Provide the [x, y] coordinate of the cell's center where the given text is located.  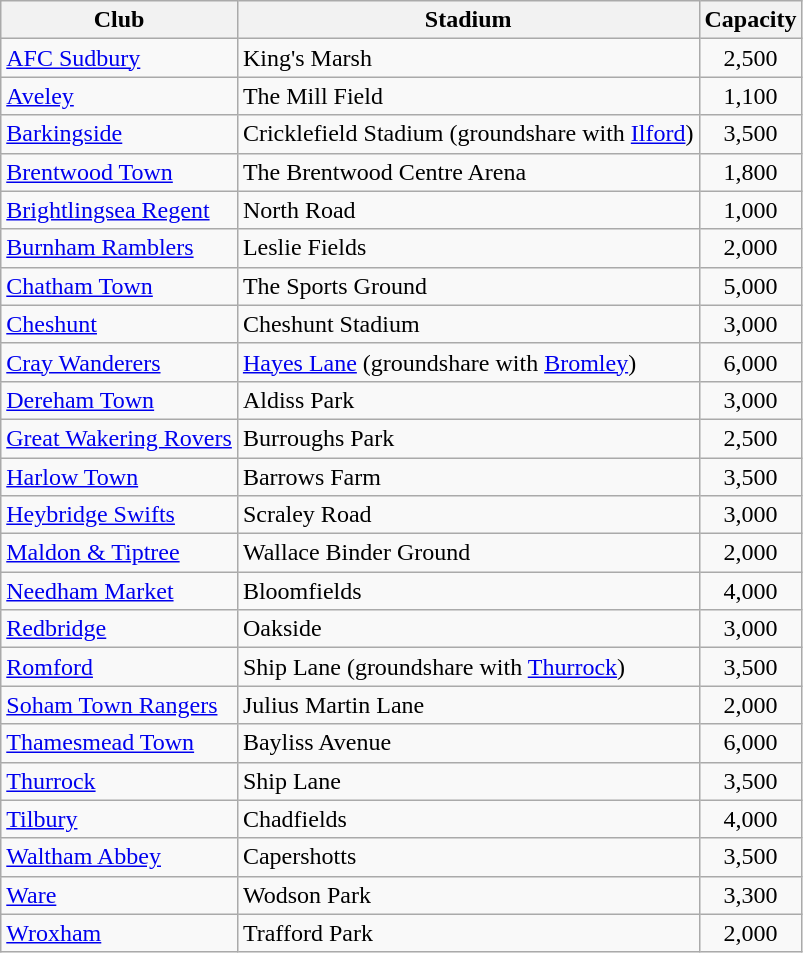
AFC Sudbury [120, 58]
Thurrock [120, 781]
Dereham Town [120, 400]
Club [120, 20]
Wroxham [120, 933]
Thamesmead Town [120, 743]
Barrows Farm [468, 477]
Cheshunt [120, 324]
Romford [120, 667]
North Road [468, 210]
The Mill Field [468, 96]
Capacity [750, 20]
Aldiss Park [468, 400]
Julius Martin Lane [468, 705]
The Sports Ground [468, 286]
Burnham Ramblers [120, 248]
Chadfields [468, 819]
Heybridge Swifts [120, 515]
Leslie Fields [468, 248]
Harlow Town [120, 477]
Soham Town Rangers [120, 705]
1,800 [750, 172]
Trafford Park [468, 933]
Maldon & Tiptree [120, 553]
Capershotts [468, 857]
1,100 [750, 96]
Scraley Road [468, 515]
Tilbury [120, 819]
Great Wakering Rovers [120, 438]
Bayliss Avenue [468, 743]
Stadium [468, 20]
Ship Lane [468, 781]
1,000 [750, 210]
5,000 [750, 286]
Ware [120, 895]
Burroughs Park [468, 438]
Oakside [468, 629]
Wallace Binder Ground [468, 553]
Ship Lane (groundshare with Thurrock) [468, 667]
Bloomfields [468, 591]
Needham Market [120, 591]
Wodson Park [468, 895]
Cray Wanderers [120, 362]
King's Marsh [468, 58]
The Brentwood Centre Arena [468, 172]
Brentwood Town [120, 172]
Chatham Town [120, 286]
Hayes Lane (groundshare with Bromley) [468, 362]
Aveley [120, 96]
3,300 [750, 895]
Cheshunt Stadium [468, 324]
Barkingside [120, 134]
Redbridge [120, 629]
Waltham Abbey [120, 857]
Cricklefield Stadium (groundshare with Ilford) [468, 134]
Brightlingsea Regent [120, 210]
